Find where the given text appears and provide that cell's center as (x, y) coordinate. 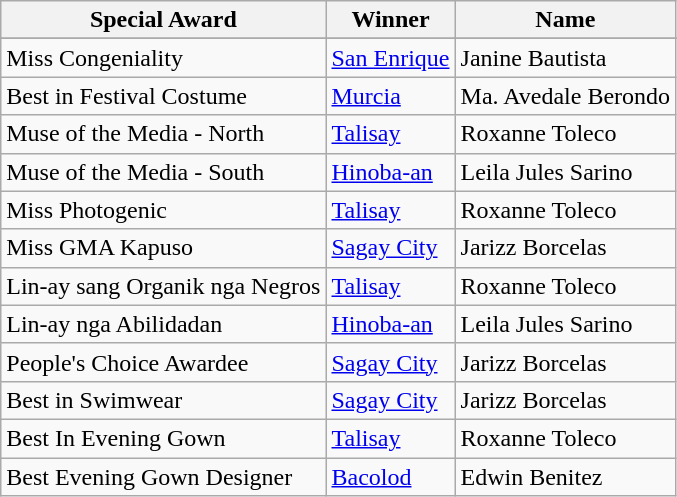
Best in Festival Costume (164, 96)
Janine Bautista (566, 58)
Bacolod (390, 477)
Miss GMA Kapuso (164, 248)
San Enrique (390, 58)
Lin-ay nga Abilidadan (164, 324)
Best In Evening Gown (164, 438)
Best in Swimwear (164, 400)
Murcia (390, 96)
People's Choice Awardee (164, 362)
Muse of the Media - North (164, 134)
Best Evening Gown Designer (164, 477)
Miss Photogenic (164, 210)
Muse of the Media - South (164, 172)
Ma. Avedale Berondo (566, 96)
Lin-ay sang Organik nga Negros (164, 286)
Edwin Benitez (566, 477)
Winner (390, 20)
Special Award (164, 20)
Miss Congeniality (164, 58)
Name (566, 20)
